Provide the (x, y) coordinate of the cell's center where the given text is located.  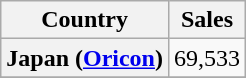
Sales (206, 20)
Japan (Oricon) (85, 58)
Country (85, 20)
69,533 (206, 58)
